Return the (X, Y) coordinate for the center point of the cell that contains the specified text.  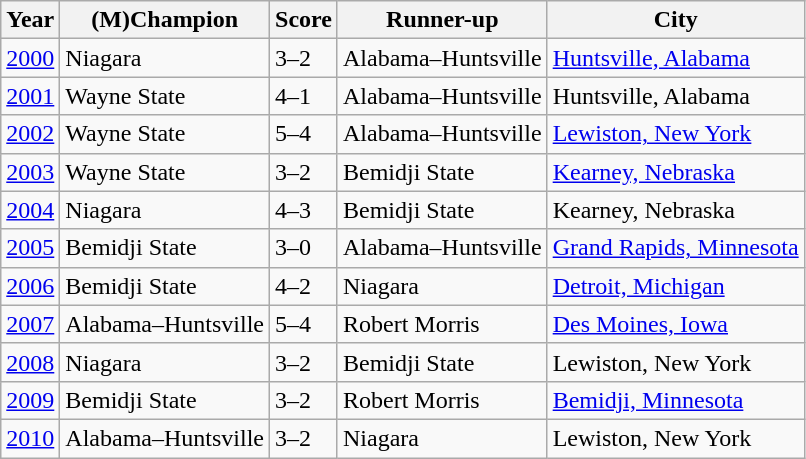
Bemidji, Minnesota (676, 400)
2007 (30, 324)
2004 (30, 210)
4–2 (304, 286)
(M)Champion (165, 20)
4–1 (304, 96)
2008 (30, 362)
Detroit, Michigan (676, 286)
2005 (30, 248)
Score (304, 20)
Des Moines, Iowa (676, 324)
2009 (30, 400)
2006 (30, 286)
3–0 (304, 248)
2001 (30, 96)
City (676, 20)
4–3 (304, 210)
2000 (30, 58)
Year (30, 20)
2003 (30, 172)
Grand Rapids, Minnesota (676, 248)
Runner-up (442, 20)
2002 (30, 134)
2010 (30, 438)
